Detect which cell encompasses the target text, then output its [x, y] center coordinate. 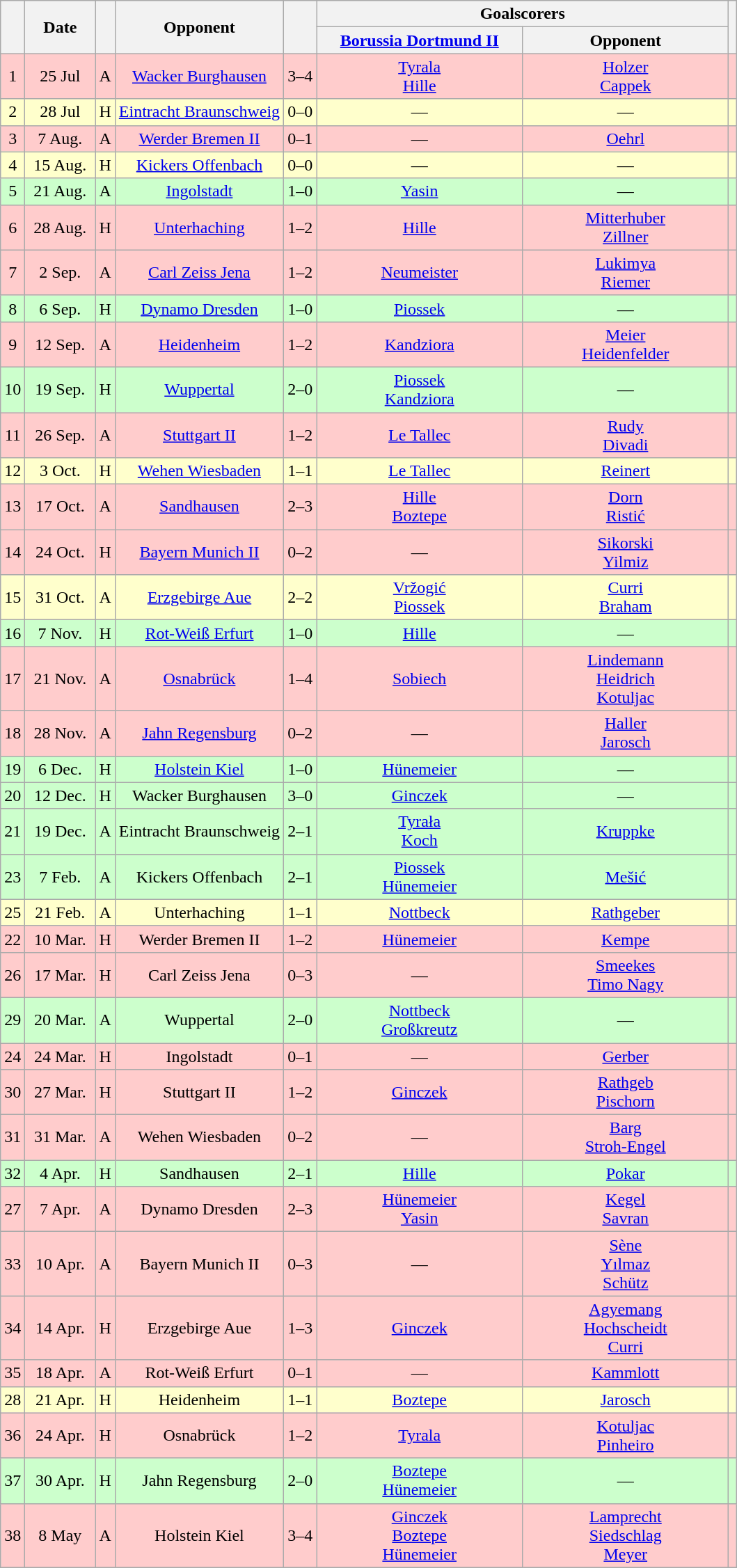
28 Nov. [60, 734]
Hille Boztepe [420, 507]
SikorskiYilmiz [626, 553]
24 [13, 1056]
19 Sep. [60, 390]
14 Apr. [60, 1328]
1–4 [301, 679]
Yasin [420, 191]
Oehrl [626, 138]
20 [13, 795]
2–2 [301, 597]
11 [13, 434]
Kempe [626, 939]
36 [13, 1435]
10 [13, 390]
Smeekes Timo Nagy [626, 974]
Borussia Dortmund II [420, 40]
31 [13, 1137]
Piossek [420, 308]
Pokar [626, 1173]
Gerber [626, 1056]
26 Sep. [60, 434]
15 [13, 597]
7 Feb. [60, 877]
30 [13, 1093]
Lukimya Riemer [626, 273]
15 Aug. [60, 165]
29 [13, 1020]
2 [13, 112]
Sène Yılmaz Schütz [626, 1264]
6 [13, 227]
Kandziora [420, 344]
7 Apr. [60, 1210]
22 [13, 939]
8 May [60, 1535]
18 [13, 734]
28 [13, 1400]
38 [13, 1535]
19 [13, 769]
33 [13, 1264]
10 Apr. [60, 1264]
28 Aug. [60, 227]
7 Aug. [60, 138]
18 Apr. [60, 1373]
Boztepe [420, 1400]
Date [60, 27]
24 Oct. [60, 553]
Vržogić Piossek [420, 597]
8 [13, 308]
2 Sep. [60, 273]
5 [13, 191]
21 Feb. [60, 912]
27 Mar. [60, 1093]
Kruppke [626, 831]
Mešić [626, 877]
Rudy Divadi [626, 434]
Curri Braham [626, 597]
6 Dec. [60, 769]
Nottbeck Großkreutz [420, 1020]
35 [13, 1373]
7 Nov. [60, 633]
Piossek Hünemeier [420, 877]
Jarosch [626, 1400]
Reinert [626, 471]
27 [13, 1210]
Holzer Cappek [626, 77]
14 [13, 553]
28 Jul [60, 112]
Kegel Savran [626, 1210]
Lamprecht Siedschlag Meyer [626, 1535]
12 [13, 471]
1 [13, 77]
Boztepe Hünemeier [420, 1481]
Nottbeck [420, 912]
32 [13, 1173]
3 [13, 138]
Meier Heidenfelder [626, 344]
3 Oct. [60, 471]
20 Mar. [60, 1020]
4 [13, 165]
10 Mar. [60, 939]
Haller Jarosch [626, 734]
21 Aug. [60, 191]
3–0 [301, 795]
Tyrala Hille [420, 77]
31 Oct. [60, 597]
Rathgeber [626, 912]
Agyemang Hochscheidt Curri [626, 1328]
24 Mar. [60, 1056]
9 [13, 344]
Goalscorers [523, 14]
23 [13, 877]
17 Mar. [60, 974]
Kammlott [626, 1373]
Neumeister [420, 273]
16 [13, 633]
Barg Stroh-Engel [626, 1137]
12 Sep. [60, 344]
Sobiech [420, 679]
37 [13, 1481]
24 Apr. [60, 1435]
6 Sep. [60, 308]
Piossek Kandziora [420, 390]
17 Oct. [60, 507]
19 Dec. [60, 831]
26 [13, 974]
Mitterhuber Zillner [626, 227]
12 Dec. [60, 795]
Lindemann Heidrich Kotuljac [626, 679]
21 Nov. [60, 679]
25 [13, 912]
34 [13, 1328]
4 Apr. [60, 1173]
21 Apr. [60, 1400]
Tyrała Koch [420, 831]
21 [13, 831]
Hünemeier Yasin [420, 1210]
Ginczek Boztepe Hünemeier [420, 1535]
30 Apr. [60, 1481]
Dorn Ristić [626, 507]
25 Jul [60, 77]
31 Mar. [60, 1137]
13 [13, 507]
7 [13, 273]
Tyrala [420, 1435]
17 [13, 679]
1–3 [301, 1328]
Kotuljac Pinheiro [626, 1435]
Rathgeb Pischorn [626, 1093]
